Find where the given text appears and provide that cell's center as (X, Y) coordinate. 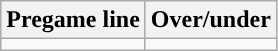
Pregame line (74, 20)
Over/under (210, 20)
